Find where the given text appears and provide that cell's center as [X, Y] coordinate. 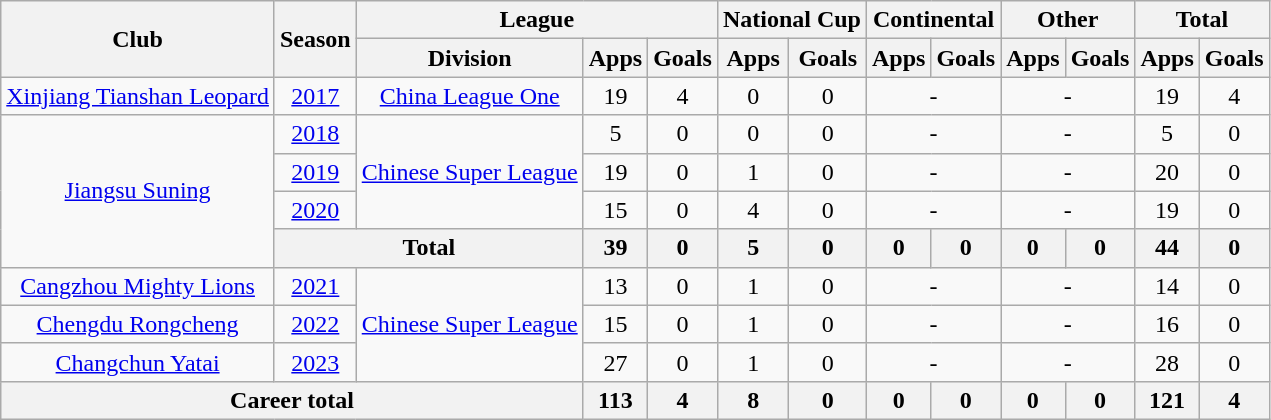
2022 [315, 324]
Cangzhou Mighty Lions [138, 286]
Chengdu Rongcheng [138, 324]
14 [1167, 286]
Division [470, 58]
16 [1167, 324]
113 [615, 400]
39 [615, 248]
27 [615, 362]
2019 [315, 172]
Other [1068, 20]
2023 [315, 362]
National Cup [792, 20]
Season [315, 39]
Jiangsu Suning [138, 191]
20 [1167, 172]
2018 [315, 134]
121 [1167, 400]
13 [615, 286]
2017 [315, 96]
Xinjiang Tianshan Leopard [138, 96]
Changchun Yatai [138, 362]
China League One [470, 96]
8 [753, 400]
Continental [933, 20]
Career total [292, 400]
2021 [315, 286]
44 [1167, 248]
28 [1167, 362]
Club [138, 39]
League [536, 20]
2020 [315, 210]
